Detect which cell encompasses the target text, then output its [x, y] center coordinate. 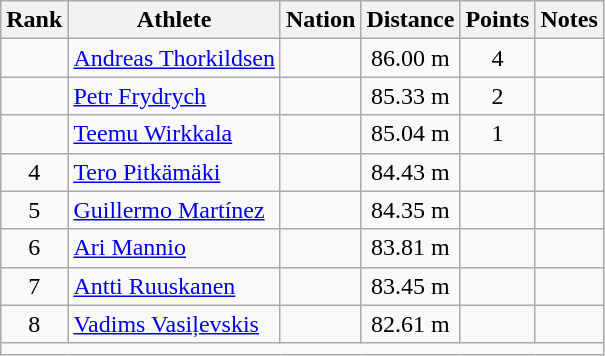
Nation [320, 20]
5 [34, 210]
2 [498, 96]
86.00 m [410, 58]
83.81 m [410, 248]
8 [34, 324]
6 [34, 248]
Vadims Vasiļevskis [174, 324]
82.61 m [410, 324]
Distance [410, 20]
Points [498, 20]
Ari Mannio [174, 248]
Teemu Wirkkala [174, 134]
83.45 m [410, 286]
Tero Pitkämäki [174, 172]
Notes [569, 20]
84.35 m [410, 210]
Athlete [174, 20]
Guillermo Martínez [174, 210]
84.43 m [410, 172]
Petr Frydrych [174, 96]
Andreas Thorkildsen [174, 58]
1 [498, 134]
85.04 m [410, 134]
Rank [34, 20]
7 [34, 286]
85.33 m [410, 96]
Antti Ruuskanen [174, 286]
